Search for the cell housing the specified text and yield its (x, y) center coordinate. 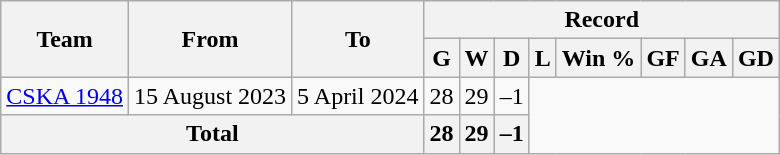
Record (602, 20)
Win % (598, 58)
15 August 2023 (210, 96)
GF (663, 58)
CSKA 1948 (65, 96)
Team (65, 39)
W (476, 58)
D (512, 58)
GD (756, 58)
L (542, 58)
G (442, 58)
To (358, 39)
GA (708, 58)
From (210, 39)
Total (212, 134)
5 April 2024 (358, 96)
